Search for the cell housing the specified text and yield its [x, y] center coordinate. 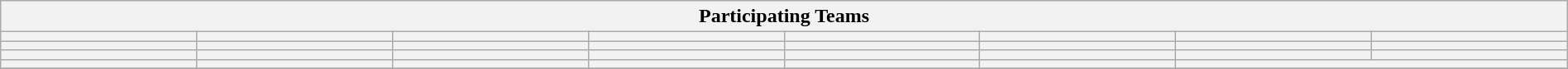
Participating Teams [784, 16]
